For the text-containing cell, return its midpoint in (X, Y) coordinate format. 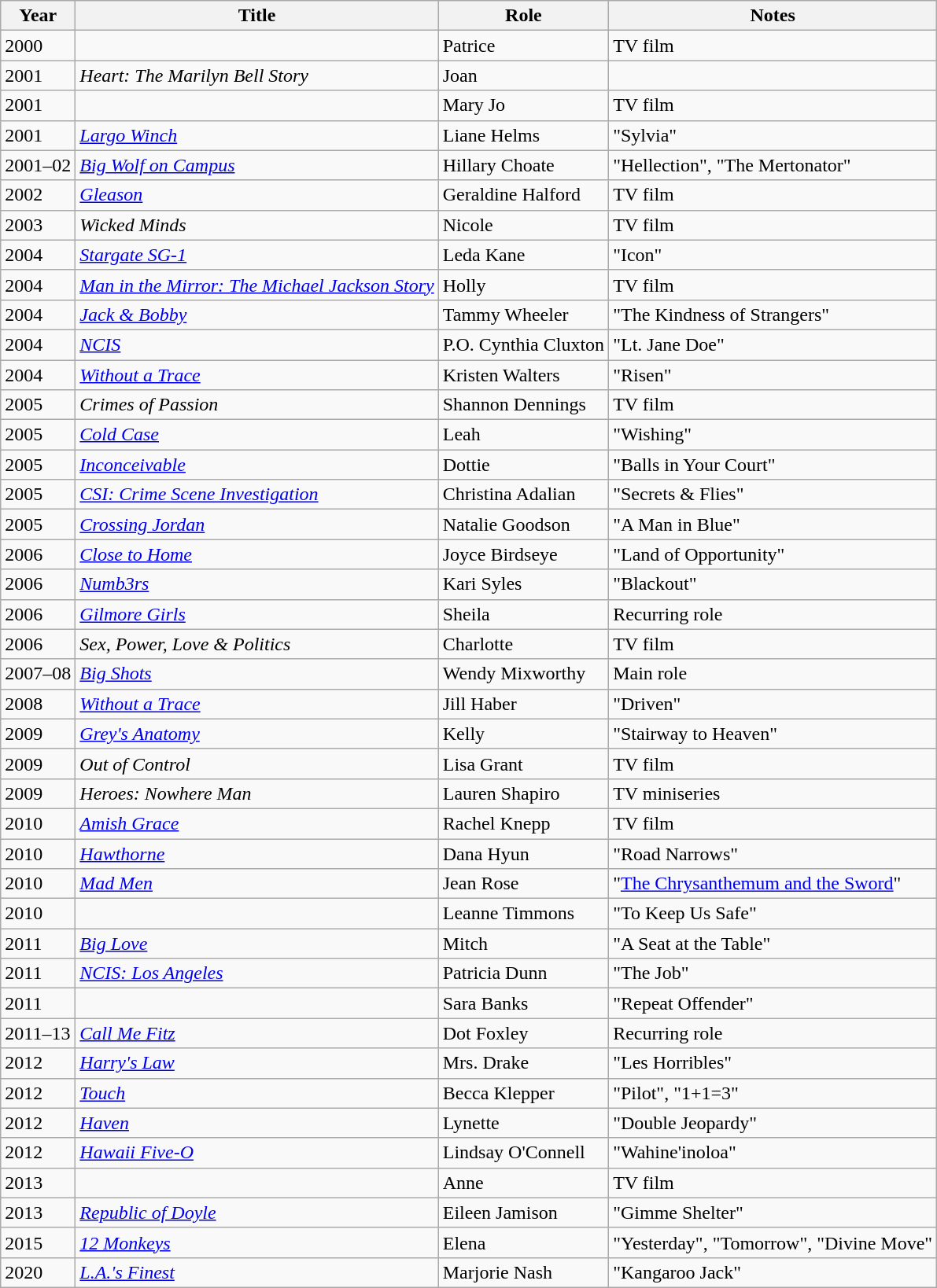
"Double Jeopardy" (773, 1123)
"Wishing" (773, 435)
Title (256, 16)
NCIS (256, 344)
Cold Case (256, 435)
Leah (523, 435)
"Hellection", "The Mertonator" (773, 165)
Year (38, 16)
"The Job" (773, 973)
Mitch (523, 944)
Kristen Walters (523, 375)
"Blackout" (773, 584)
Sex, Power, Love & Politics (256, 644)
"To Keep Us Safe" (773, 914)
Gilmore Girls (256, 614)
Dottie (523, 465)
12 Monkeys (256, 1242)
Shannon Dennings (523, 405)
Jean Rose (523, 884)
"Les Horribles" (773, 1063)
"A Man in Blue" (773, 524)
2011–13 (38, 1033)
Numb3rs (256, 584)
Wendy Mixworthy (523, 674)
Hawthorne (256, 853)
Call Me Fitz (256, 1033)
Leanne Timmons (523, 914)
Amish Grace (256, 823)
Marjorie Nash (523, 1272)
Republic of Doyle (256, 1213)
Grey's Anatomy (256, 734)
Becca Klepper (523, 1093)
Main role (773, 674)
2001–02 (38, 165)
L.A.'s Finest (256, 1272)
2008 (38, 704)
"Sylvia" (773, 135)
Heroes: Nowhere Man (256, 793)
Joyce Birdseye (523, 554)
Big Wolf on Campus (256, 165)
"Road Narrows" (773, 853)
"Stairway to Heaven" (773, 734)
Big Shots (256, 674)
Patricia Dunn (523, 973)
Lynette (523, 1123)
Rachel Knepp (523, 823)
Joan (523, 75)
2002 (38, 195)
"Pilot", "1+1=3" (773, 1093)
Mary Jo (523, 105)
"The Chrysanthemum and the Sword" (773, 884)
Leda Kane (523, 255)
Tammy Wheeler (523, 315)
"Lt. Jane Doe" (773, 344)
Sara Banks (523, 1003)
TV miniseries (773, 793)
"Land of Opportunity" (773, 554)
Nicole (523, 225)
Patrice (523, 46)
Eileen Jamison (523, 1213)
Natalie Goodson (523, 524)
Notes (773, 16)
"Wahine'inoloa" (773, 1153)
Dot Foxley (523, 1033)
2015 (38, 1242)
2007–08 (38, 674)
2003 (38, 225)
NCIS: Los Angeles (256, 973)
Jack & Bobby (256, 315)
Dana Hyun (523, 853)
2000 (38, 46)
Kari Syles (523, 584)
2020 (38, 1272)
CSI: Crime Scene Investigation (256, 495)
"Driven" (773, 704)
"Yesterday", "Tomorrow", "Divine Move" (773, 1242)
P.O. Cynthia Cluxton (523, 344)
Stargate SG-1 (256, 255)
Wicked Minds (256, 225)
Harry's Law (256, 1063)
Crossing Jordan (256, 524)
Geraldine Halford (523, 195)
Christina Adalian (523, 495)
Inconceivable (256, 465)
"Balls in Your Court" (773, 465)
Hawaii Five-O (256, 1153)
"Repeat Offender" (773, 1003)
Close to Home (256, 554)
Out of Control (256, 764)
"Secrets & Flies" (773, 495)
Charlotte (523, 644)
Haven (256, 1123)
"A Seat at the Table" (773, 944)
Largo Winch (256, 135)
Touch (256, 1093)
Man in the Mirror: The Michael Jackson Story (256, 285)
Holly (523, 285)
Anne (523, 1183)
Mad Men (256, 884)
"Kangaroo Jack" (773, 1272)
Sheila (523, 614)
Lisa Grant (523, 764)
Lindsay O'Connell (523, 1153)
Big Love (256, 944)
Gleason (256, 195)
Elena (523, 1242)
Jill Haber (523, 704)
"Gimme Shelter" (773, 1213)
Lauren Shapiro (523, 793)
Liane Helms (523, 135)
Heart: The Marilyn Bell Story (256, 75)
Role (523, 16)
Crimes of Passion (256, 405)
Kelly (523, 734)
"Icon" (773, 255)
Mrs. Drake (523, 1063)
"The Kindness of Strangers" (773, 315)
"Risen" (773, 375)
Hillary Choate (523, 165)
